Search for the cell housing the specified text and yield its (x, y) center coordinate. 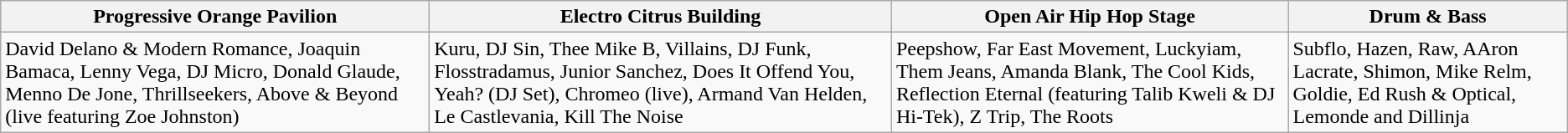
Open Air Hip Hop Stage (1090, 17)
Drum & Bass (1427, 17)
Subflo, Hazen, Raw, AAron Lacrate, Shimon, Mike Relm, Goldie, Ed Rush & Optical, Lemonde and Dillinja (1427, 82)
Progressive Orange Pavilion (215, 17)
Electro Citrus Building (661, 17)
